Return (x, y) of the center of cell containing provided text 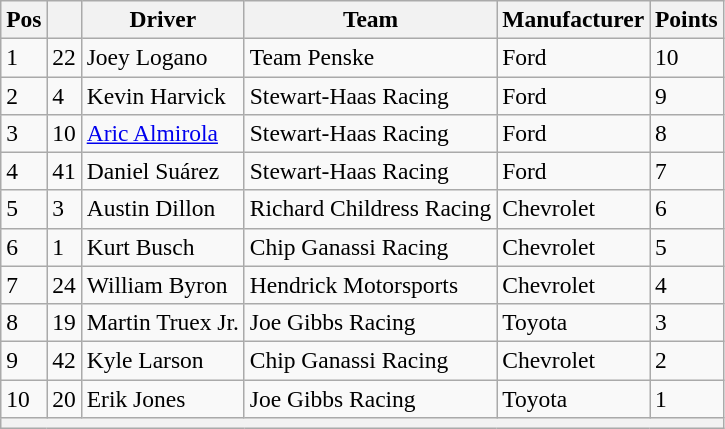
Austin Dillon (162, 209)
Manufacturer (574, 19)
42 (64, 360)
William Byron (162, 285)
Joey Logano (162, 57)
22 (64, 57)
Hendrick Motorsports (370, 285)
Martin Truex Jr. (162, 322)
Driver (162, 19)
Kevin Harvick (162, 95)
Points (687, 19)
Pos (24, 19)
Team Penske (370, 57)
24 (64, 285)
20 (64, 398)
19 (64, 322)
Erik Jones (162, 398)
41 (64, 171)
Daniel Suárez (162, 171)
Aric Almirola (162, 133)
Richard Childress Racing (370, 209)
Kurt Busch (162, 247)
Kyle Larson (162, 360)
Team (370, 19)
